Search for the cell housing the specified text and yield its (X, Y) center coordinate. 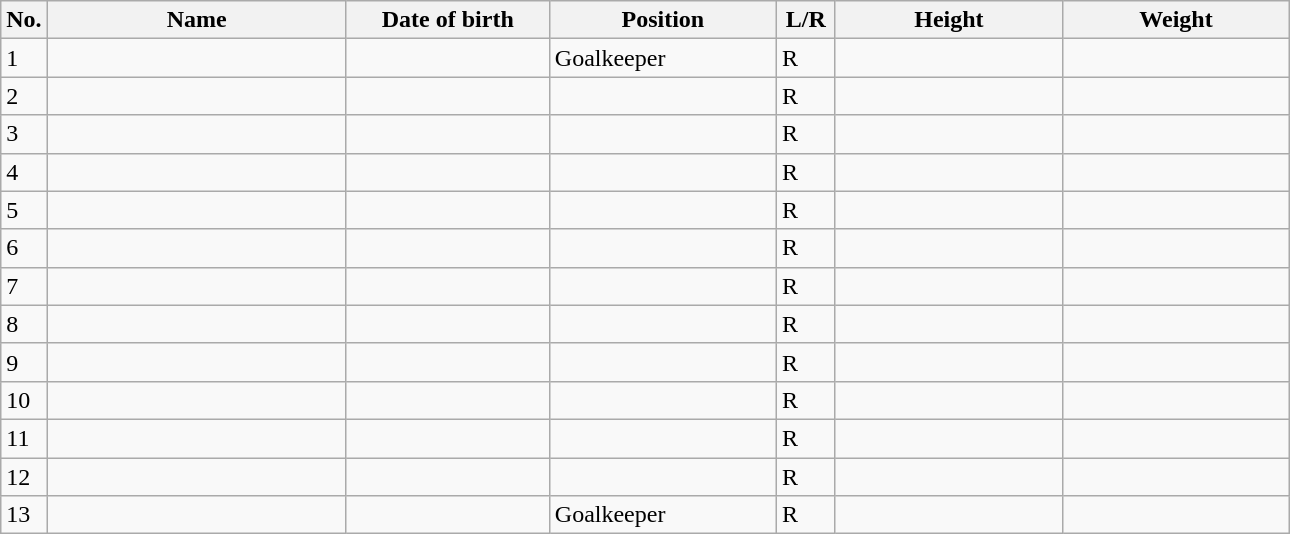
6 (24, 248)
2 (24, 96)
8 (24, 324)
4 (24, 172)
1 (24, 58)
3 (24, 134)
11 (24, 438)
Position (662, 20)
10 (24, 400)
Height (948, 20)
9 (24, 362)
12 (24, 477)
Name (196, 20)
Weight (1176, 20)
No. (24, 20)
Date of birth (448, 20)
L/R (806, 20)
13 (24, 515)
5 (24, 210)
7 (24, 286)
